Provide the (x, y) coordinate of the cell's center where the given text is located.  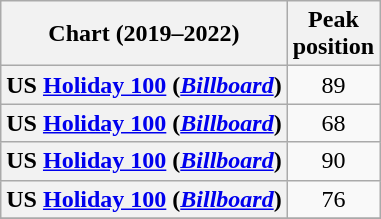
Peakposition (333, 34)
76 (333, 199)
Chart (2019–2022) (144, 34)
89 (333, 85)
90 (333, 161)
68 (333, 123)
